For the text-containing cell, return its midpoint in [X, Y] coordinate format. 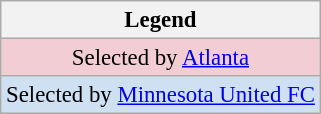
Selected by Minnesota United FC [160, 95]
Legend [160, 20]
Selected by Atlanta [160, 58]
